Return the [x, y] coordinate for the center point of the cell that contains the specified text.  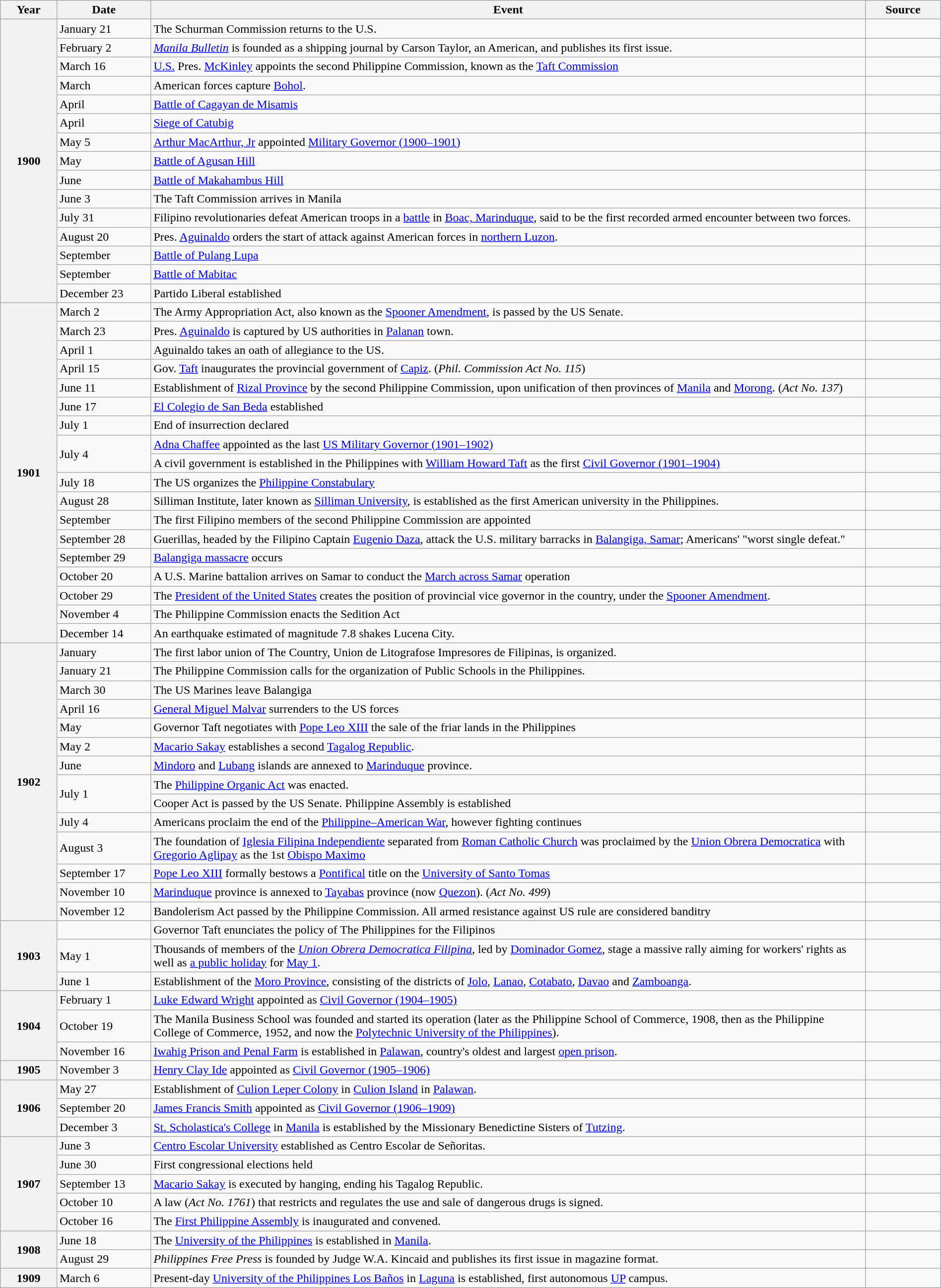
April 15 [103, 369]
August 29 [103, 1259]
Battle of Pulang Lupa [508, 256]
October 29 [103, 596]
Governor Taft enunciates the policy of The Philippines for the Filipinos [508, 930]
March 6 [103, 1278]
1902 [29, 782]
1907 [29, 1183]
Arthur MacArthur, Jr appointed Military Governor (1900–1901) [508, 142]
1901 [29, 473]
June 18 [103, 1240]
1904 [29, 1025]
December 14 [103, 633]
Pres. Aguinaldo orders the start of attack against American forces in northern Luzon. [508, 237]
The first labor union of The Country, Union de Litografose Impresores de Filipinas, is organized. [508, 652]
September 28 [103, 539]
The Philippine Organic Act was enacted. [508, 784]
Battle of Mabitac [508, 274]
June 17 [103, 407]
1906 [29, 1108]
October 19 [103, 1025]
Battle of Cagayan de Misamis [508, 104]
Iwahig Prison and Penal Farm is established in Palawan, country's oldest and largest open prison. [508, 1051]
Americans proclaim the end of the Philippine–American War, however fighting continues [508, 822]
December 3 [103, 1127]
The Taft Commission arrives in Manila [508, 199]
Battle of Agusan Hill [508, 161]
The First Philippine Assembly is inaugurated and convened. [508, 1221]
Establishment of Culion Leper Colony in Culion Island in Palawan. [508, 1089]
December 23 [103, 293]
May 1 [103, 956]
1905 [29, 1070]
Event [508, 10]
April 16 [103, 709]
September 20 [103, 1108]
April 1 [103, 350]
Silliman Institute, later known as Silliman University, is established as the first American university in the Philippines. [508, 501]
November 4 [103, 614]
A U.S. Marine battalion arrives on Samar to conduct the March across Samar operation [508, 577]
Guerillas, headed by the Filipino Captain Eugenio Daza, attack the U.S. military barracks in Balangiga, Samar; Americans' "worst single defeat." [508, 539]
A law (Act No. 1761) that restricts and regulates the use and sale of dangerous drugs is signed. [508, 1203]
General Miguel Malvar surrenders to the US forces [508, 709]
American forces capture Bohol. [508, 85]
March 30 [103, 690]
Mindoro and Lubang islands are annexed to Marinduque province. [508, 765]
November 10 [103, 892]
Macario Sakay is executed by hanging, ending his Tagalog Republic. [508, 1184]
Establishment of Rizal Province by the second Philippine Commission, upon unification of then provinces of Manila and Morong. (Act No. 137) [508, 388]
June 30 [103, 1164]
Marinduque province is annexed to Tayabas province (now Quezon). (Act No. 499) [508, 892]
October 10 [103, 1203]
Battle of Makahambus Hill [508, 180]
October 20 [103, 577]
Present-day University of the Philippines Los Baños in Laguna is established, first autonomous UP campus. [508, 1278]
First congressional elections held [508, 1164]
The University of the Philippines is established in Manila. [508, 1240]
End of insurrection declared [508, 425]
March [103, 85]
September 17 [103, 874]
The US organizes the Philippine Constabulary [508, 482]
Establishment of the Moro Province, consisting of the districts of Jolo, Lanao, Cotabato, Davao and Zamboanga. [508, 981]
U.S. Pres. McKinley appoints the second Philippine Commission, known as the Taft Commission [508, 67]
1903 [29, 956]
January [103, 652]
Philippines Free Press is founded by Judge W.A. Kincaid and publishes its first issue in magazine format. [508, 1259]
Cooper Act is passed by the US Senate. Philippine Assembly is established [508, 803]
June 1 [103, 981]
Filipino revolutionaries defeat American troops in a battle in Boac, Marinduque, said to be the first recorded armed encounter between two forces. [508, 217]
Adna Chaffee appointed as the last US Military Governor (1901–1902) [508, 444]
March 23 [103, 331]
May 2 [103, 746]
Luke Edward Wright appointed as Civil Governor (1904–1905) [508, 1000]
An earthquake estimated of magnitude 7.8 shakes Lucena City. [508, 633]
1908 [29, 1250]
El Colegio de San Beda established [508, 407]
March 2 [103, 312]
Gov. Taft inaugurates the provincial government of Capiz. (Phil. Commission Act No. 115) [508, 369]
July 18 [103, 482]
Balangiga massacre occurs [508, 558]
June 11 [103, 388]
The first Filipino members of the second Philippine Commission are appointed [508, 520]
Aguinaldo takes an oath of allegiance to the US. [508, 350]
Year [29, 10]
Bandolerism Act passed by the Philippine Commission. All armed resistance against US rule are considered banditry [508, 911]
Governor Taft negotiates with Pope Leo XIII the sale of the friar lands in the Philippines [508, 728]
The US Marines leave Balangiga [508, 690]
October 16 [103, 1221]
November 12 [103, 911]
Source [903, 10]
September 13 [103, 1184]
May 27 [103, 1089]
Partido Liberal established [508, 293]
The Philippine Commission calls for the organization of Public Schools in the Philippines. [508, 671]
July 31 [103, 217]
February 1 [103, 1000]
November 16 [103, 1051]
November 3 [103, 1070]
August 20 [103, 237]
August 3 [103, 848]
Manila Bulletin is founded as a shipping journal by Carson Taylor, an American, and publishes its first issue. [508, 48]
March 16 [103, 67]
James Francis Smith appointed as Civil Governor (1906–1909) [508, 1108]
Siege of Catubig [508, 123]
Date [103, 10]
May 5 [103, 142]
The Army Appropriation Act, also known as the Spooner Amendment, is passed by the US Senate. [508, 312]
1900 [29, 161]
September 29 [103, 558]
1909 [29, 1278]
Pope Leo XIII formally bestows a Pontifical title on the University of Santo Tomas [508, 874]
Henry Clay Ide appointed as Civil Governor (1905–1906) [508, 1070]
A civil government is established in the Philippines with William Howard Taft as the first Civil Governor (1901–1904) [508, 463]
Macario Sakay establishes a second Tagalog Republic. [508, 746]
August 28 [103, 501]
Pres. Aguinaldo is captured by US authorities in Palanan town. [508, 331]
St. Scholastica's College in Manila is established by the Missionary Benedictine Sisters of Tutzing. [508, 1127]
The Schurman Commission returns to the U.S. [508, 29]
February 2 [103, 48]
The President of the United States creates the position of provincial vice governor in the country, under the Spooner Amendment. [508, 596]
The Philippine Commission enacts the Sedition Act [508, 614]
Centro Escolar University established as Centro Escolar de Señoritas. [508, 1146]
